Return the (X, Y) coordinate for the center point of the cell that contains the specified text.  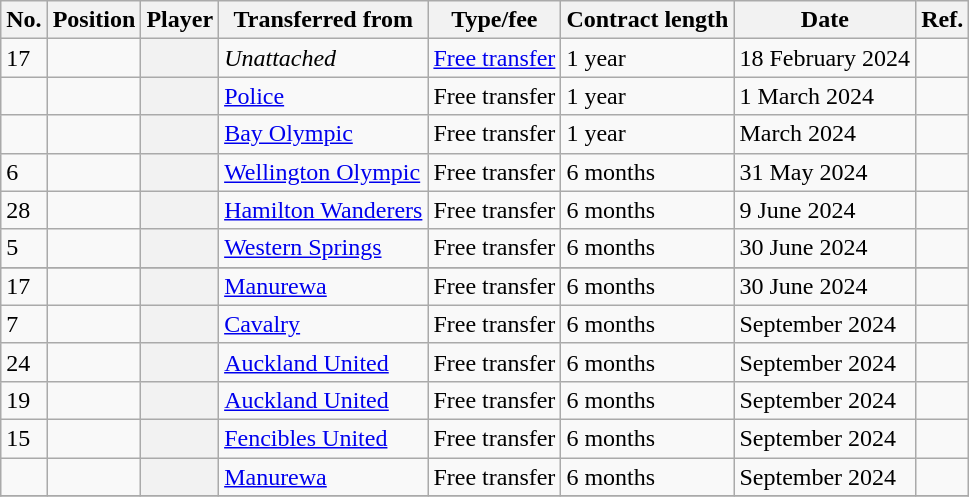
Western Springs (324, 248)
Hamilton Wanderers (324, 210)
Wellington Olympic (324, 172)
No. (24, 20)
7 (24, 324)
Fencibles United (324, 438)
Type/fee (494, 20)
31 May 2024 (825, 172)
19 (24, 400)
6 (24, 172)
March 2024 (825, 134)
Player (180, 20)
Ref. (942, 20)
Unattached (324, 58)
Contract length (648, 20)
Transferred from (324, 20)
Date (825, 20)
Position (94, 20)
Police (324, 96)
9 June 2024 (825, 210)
24 (24, 362)
Bay Olympic (324, 134)
15 (24, 438)
5 (24, 248)
Cavalry (324, 324)
28 (24, 210)
1 March 2024 (825, 96)
18 February 2024 (825, 58)
